Capture the cell that displays the provided text and extract its (x, y) central coordinate. 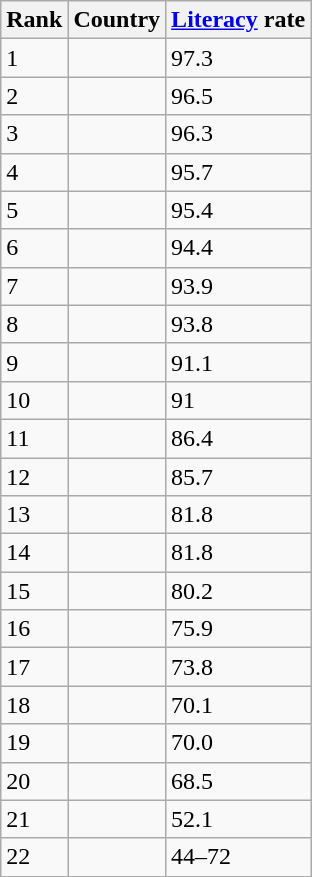
2 (34, 96)
18 (34, 705)
70.1 (238, 705)
3 (34, 134)
14 (34, 553)
93.9 (238, 286)
7 (34, 286)
95.7 (238, 172)
8 (34, 324)
16 (34, 629)
Country (117, 20)
96.3 (238, 134)
10 (34, 400)
4 (34, 172)
5 (34, 210)
20 (34, 781)
44–72 (238, 857)
95.4 (238, 210)
6 (34, 248)
80.2 (238, 591)
96.5 (238, 96)
97.3 (238, 58)
68.5 (238, 781)
52.1 (238, 819)
9 (34, 362)
73.8 (238, 667)
Rank (34, 20)
85.7 (238, 477)
19 (34, 743)
93.8 (238, 324)
21 (34, 819)
70.0 (238, 743)
1 (34, 58)
91 (238, 400)
22 (34, 857)
11 (34, 438)
12 (34, 477)
91.1 (238, 362)
15 (34, 591)
86.4 (238, 438)
Literacy rate (238, 20)
17 (34, 667)
13 (34, 515)
94.4 (238, 248)
75.9 (238, 629)
